Determine the (X, Y) coordinate at the center of the cell enclosing the given text.  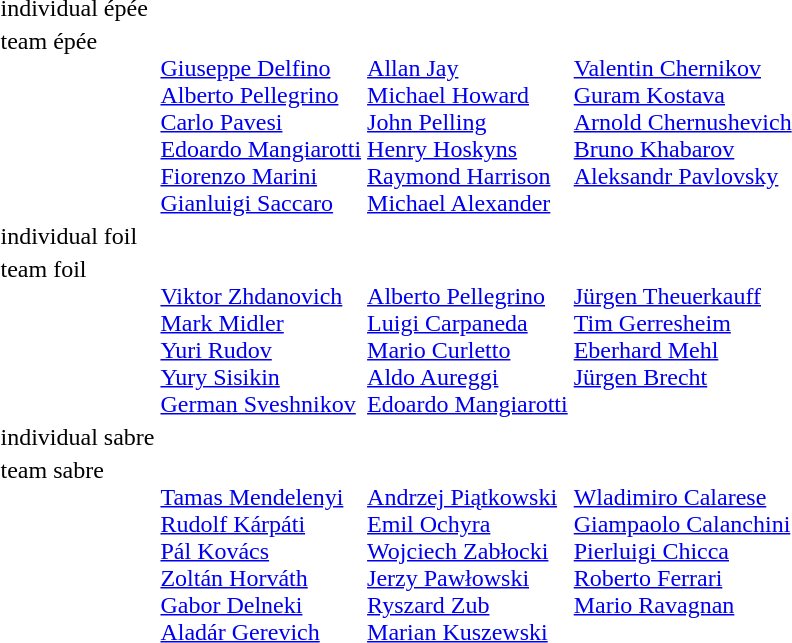
Allan JayMichael HowardJohn PellingHenry HoskynsRaymond HarrisonMichael Alexander (468, 122)
Alberto PellegrinoLuigi CarpanedaMario CurlettoAldo AureggiEdoardo Mangiarotti (468, 336)
Viktor ZhdanovichMark MidlerYuri RudovYury SisikinGerman Sveshnikov (261, 336)
Giuseppe DelfinoAlberto PellegrinoCarlo PavesiEdoardo MangiarottiFiorenzo MariniGianluigi Saccaro (261, 122)
